Return [X, Y] of the center of cell containing provided text 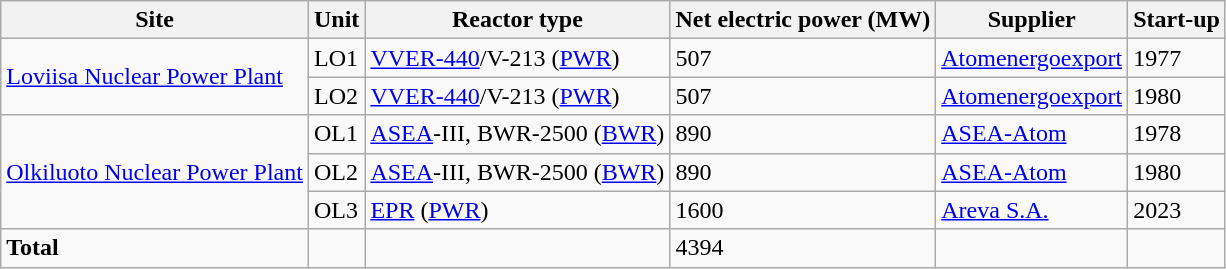
OL2 [336, 172]
LO1 [336, 58]
Site [155, 20]
Start-up [1177, 20]
1600 [803, 210]
LO2 [336, 96]
1977 [1177, 58]
Net electric power (MW) [803, 20]
2023 [1177, 210]
Supplier [1032, 20]
OL3 [336, 210]
4394 [803, 248]
OL1 [336, 134]
1978 [1177, 134]
Loviisa Nuclear Power Plant [155, 77]
Unit [336, 20]
EPR (PWR) [518, 210]
Olkiluoto Nuclear Power Plant [155, 172]
Total [155, 248]
Reactor type [518, 20]
Areva S.A. [1032, 210]
